Detect which cell encompasses the target text, then output its [x, y] center coordinate. 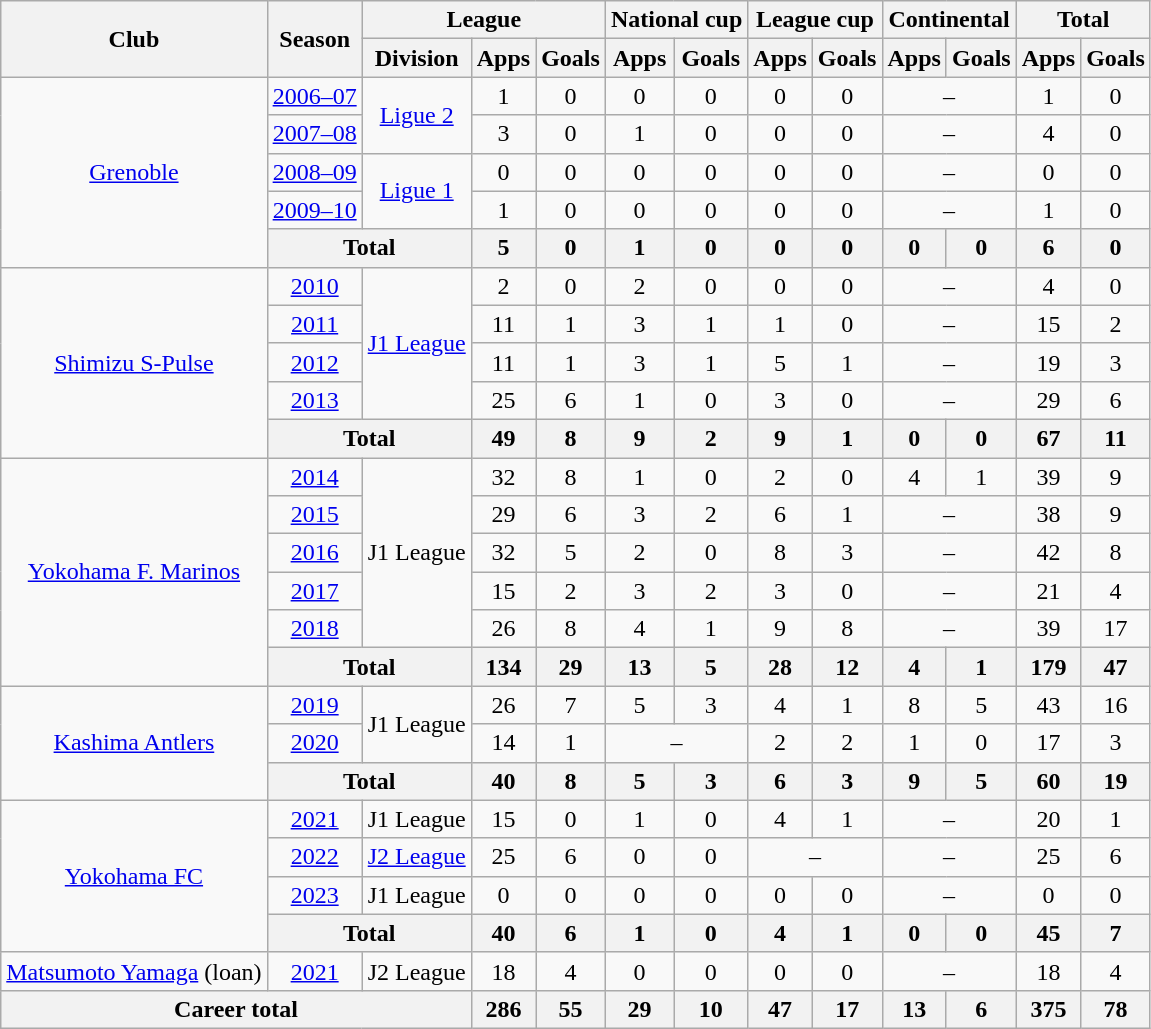
2008–09 [314, 172]
Yokohama FC [134, 876]
43 [1048, 705]
55 [571, 1009]
2018 [314, 629]
2023 [314, 895]
2007–08 [314, 134]
10 [711, 1009]
45 [1048, 933]
2012 [314, 362]
21 [1048, 591]
2017 [314, 591]
28 [780, 667]
78 [1116, 1009]
Club [134, 39]
16 [1116, 705]
2010 [314, 286]
2019 [314, 705]
2014 [314, 477]
Division [416, 58]
Grenoble [134, 172]
49 [503, 438]
2013 [314, 400]
Matsumoto Yamaga (loan) [134, 971]
42 [1048, 553]
2006–07 [314, 96]
Ligue 2 [416, 115]
60 [1048, 781]
Shimizu S-Pulse [134, 362]
12 [847, 667]
Season [314, 39]
2011 [314, 324]
179 [1048, 667]
Career total [236, 1009]
20 [1048, 819]
67 [1048, 438]
2020 [314, 743]
2022 [314, 857]
Kashima Antlers [134, 743]
League [484, 20]
286 [503, 1009]
Ligue 1 [416, 191]
National cup [676, 20]
League cup [815, 20]
Continental [949, 20]
2009–10 [314, 210]
14 [503, 743]
38 [1048, 515]
2016 [314, 553]
375 [1048, 1009]
Yokohama F. Marinos [134, 572]
2015 [314, 515]
134 [503, 667]
